Return [x, y] of the center of cell containing provided text 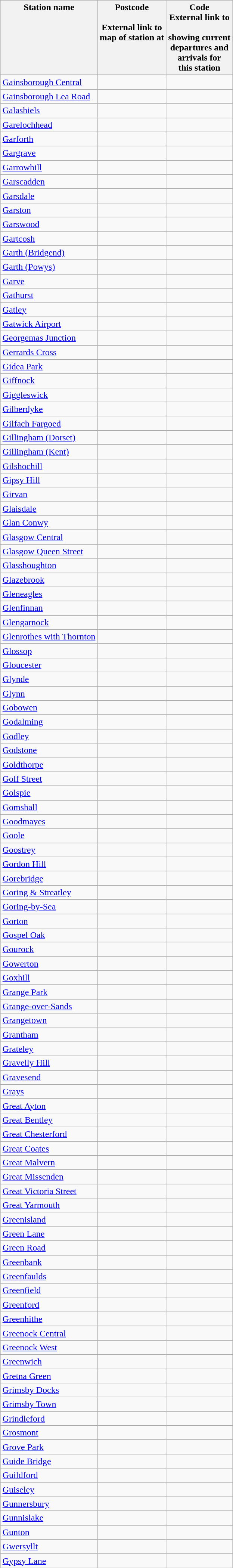
Garelochhead [49, 125]
Guildford [49, 1475]
Gretna Green [49, 1376]
Great Yarmouth [49, 1205]
Giggleswick [49, 395]
Golf Street [49, 779]
Garforth [49, 139]
Girvan [49, 495]
Gainsborough Lea Road [49, 96]
Gipsy Hill [49, 480]
Galashiels [49, 111]
Gospel Oak [49, 935]
Green Road [49, 1248]
Greenfield [49, 1290]
Grosmont [49, 1433]
Gathurst [49, 295]
Grimsby Docks [49, 1390]
Gorton [49, 921]
Glaisdale [49, 509]
Gorebridge [49, 878]
Gunton [49, 1532]
Great Missenden [49, 1177]
Godstone [49, 750]
Gravesend [49, 1077]
Goring & Streatley [49, 892]
Glossop [49, 651]
Grange Park [49, 992]
Great Bentley [49, 1120]
Godalming [49, 722]
Gillingham (Kent) [49, 452]
CodeExternal link to showing currentdepartures andarrivals forthis station [199, 38]
Glasshoughton [49, 565]
Garscadden [49, 182]
Greenock Central [49, 1333]
Gypsy Lane [49, 1561]
Garswood [49, 224]
Goodmayes [49, 821]
Great Chesterford [49, 1134]
Green Lane [49, 1234]
Gidea Park [49, 366]
Gwersyllt [49, 1546]
Gillingham (Dorset) [49, 437]
Glenfinnan [49, 608]
Gerrards Cross [49, 352]
Grateley [49, 1049]
Postcode External link to map of station at [132, 38]
Grange-over-Sands [49, 1006]
Gargrave [49, 153]
Godley [49, 736]
Glasgow Central [49, 537]
Greenisland [49, 1220]
Greenfaulds [49, 1276]
Goxhill [49, 978]
Grantham [49, 1035]
Guide Bridge [49, 1461]
Goole [49, 836]
Grindleford [49, 1419]
Gilfach Fargoed [49, 423]
Greenbank [49, 1262]
Glengarnock [49, 622]
Gilshochill [49, 466]
Goostrey [49, 850]
Great Victoria Street [49, 1191]
Goring-by-Sea [49, 907]
Gatley [49, 310]
Gloucester [49, 665]
Georgemas Junction [49, 338]
Gordon Hill [49, 864]
Glasgow Queen Street [49, 551]
Greenock West [49, 1347]
Station name [49, 38]
Garrowhill [49, 167]
Great Ayton [49, 1106]
Great Malvern [49, 1163]
Garsdale [49, 196]
Grangetown [49, 1020]
Gunnersbury [49, 1504]
Glazebrook [49, 580]
Greenhithe [49, 1319]
Gobowen [49, 708]
Garth (Powys) [49, 267]
Gartcosh [49, 239]
Guiseley [49, 1490]
Gowerton [49, 964]
Goldthorpe [49, 765]
Greenwich [49, 1361]
Gleneagles [49, 594]
Gatwick Airport [49, 324]
Gunnislake [49, 1518]
Greenford [49, 1305]
Gravelly Hill [49, 1063]
Glenrothes with Thornton [49, 636]
Garth (Bridgend) [49, 253]
Gilberdyke [49, 409]
Garston [49, 210]
Grimsby Town [49, 1404]
Great Coates [49, 1149]
Gomshall [49, 807]
Glan Conwy [49, 523]
Gainsborough Central [49, 82]
Garve [49, 281]
Golspie [49, 793]
Glynde [49, 679]
Gourock [49, 949]
Giffnock [49, 381]
Glynn [49, 694]
Grays [49, 1091]
Grove Park [49, 1447]
